Capture the cell that displays the provided text and extract its (X, Y) central coordinate. 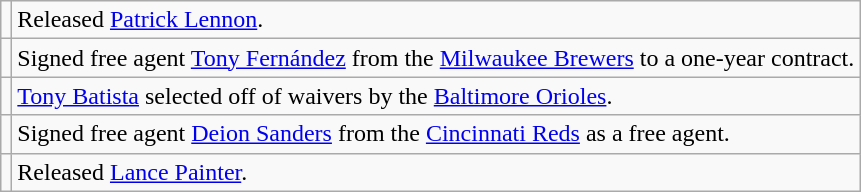
Tony Batista selected off of waivers by the Baltimore Orioles. (436, 96)
Signed free agent Deion Sanders from the Cincinnati Reds as a free agent. (436, 134)
Signed free agent Tony Fernández from the Milwaukee Brewers to a one-year contract. (436, 58)
Released Patrick Lennon. (436, 20)
Released Lance Painter. (436, 172)
